Detect which cell encompasses the target text, then output its (x, y) center coordinate. 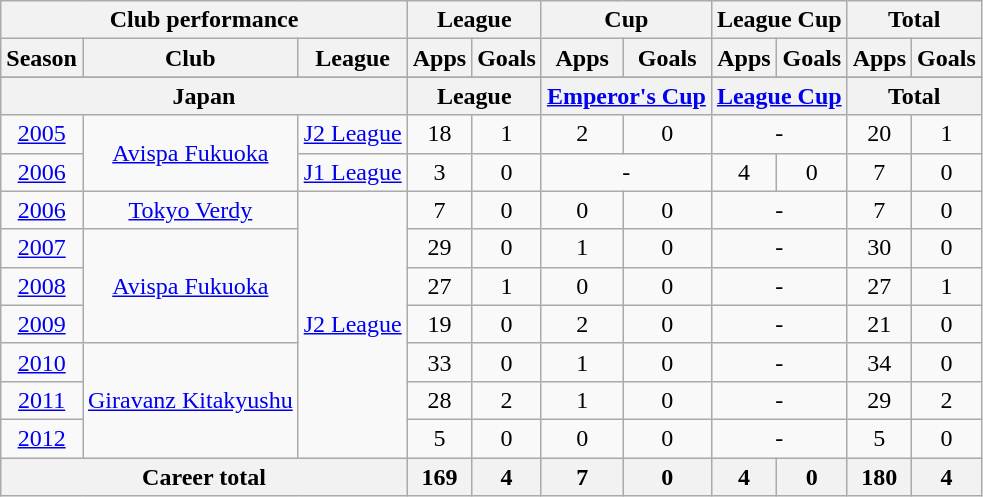
180 (879, 477)
18 (439, 134)
19 (439, 324)
2008 (42, 286)
2009 (42, 324)
20 (879, 134)
3 (439, 172)
28 (439, 400)
169 (439, 477)
Club performance (204, 20)
34 (879, 362)
33 (439, 362)
Tokyo Verdy (190, 210)
2007 (42, 248)
Club (190, 58)
2012 (42, 438)
Japan (204, 96)
Career total (204, 477)
J1 League (352, 172)
30 (879, 248)
Season (42, 58)
21 (879, 324)
2005 (42, 134)
2011 (42, 400)
Giravanz Kitakyushu (190, 400)
Emperor's Cup (626, 96)
Cup (626, 20)
2010 (42, 362)
